Capture the cell that displays the provided text and extract its (x, y) central coordinate. 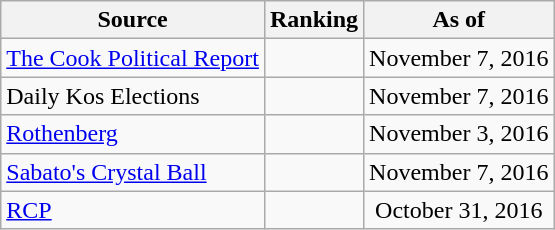
Daily Kos Elections (133, 96)
RCP (133, 210)
The Cook Political Report (133, 58)
November 3, 2016 (459, 134)
Source (133, 20)
Sabato's Crystal Ball (133, 172)
Ranking (314, 20)
Rothenberg (133, 134)
As of (459, 20)
October 31, 2016 (459, 210)
